Locate the cell with the specified text and output its (X, Y) center coordinate. 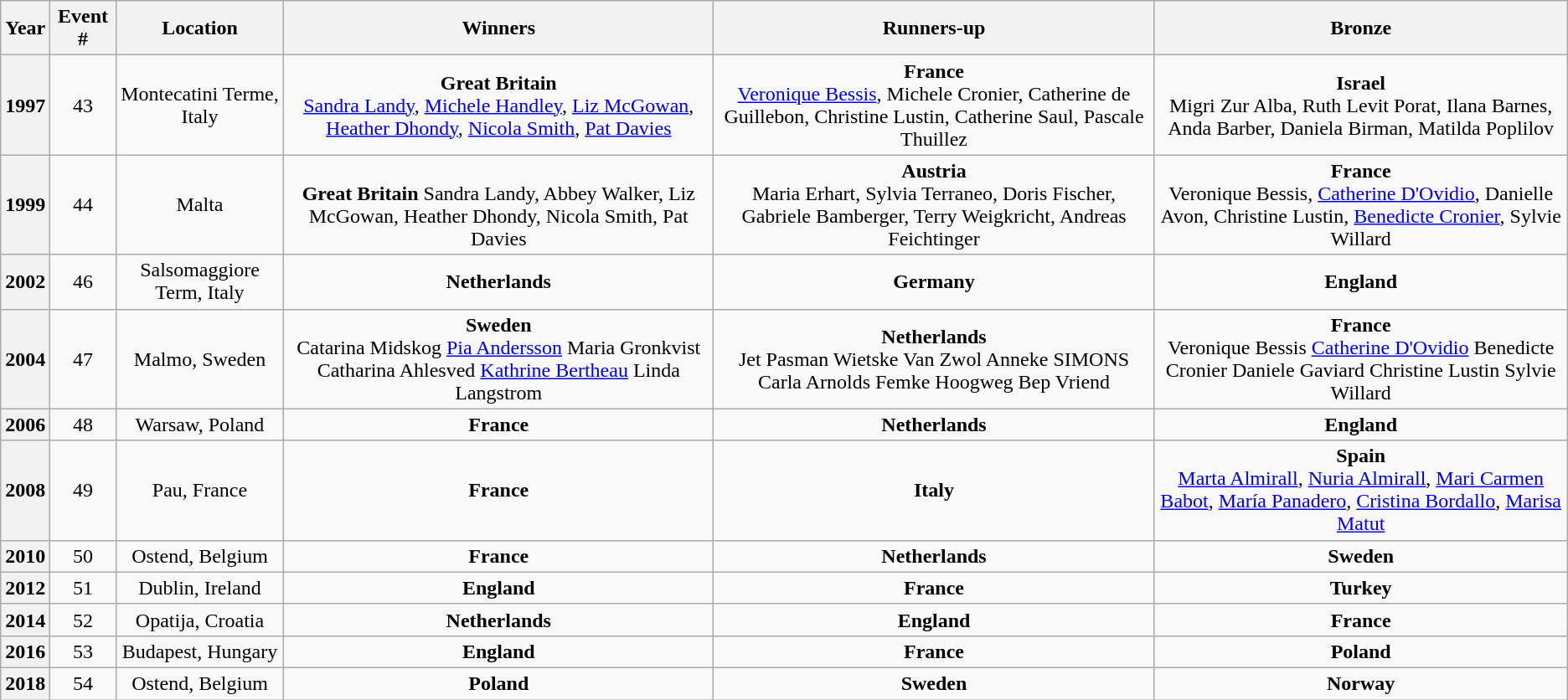
Winners (499, 28)
2008 (25, 491)
Budapest, Hungary (199, 651)
FranceVeronique Bessis Catherine D'Ovidio Benedicte Cronier Daniele Gaviard Christine Lustin Sylvie Willard (1360, 358)
51 (84, 588)
2004 (25, 358)
Great BritainSandra Landy, Michele Handley, Liz McGowan, Heather Dhondy, Nicola Smith, Pat Davies (499, 106)
IsraelMigri Zur Alba, Ruth Levit Porat, Ilana Barnes, Anda Barber, Daniela Birman, Matilda Poplilov (1360, 106)
Montecatini Terme, Italy (199, 106)
SpainMarta Almirall, Nuria Almirall, Mari Carmen Babot, María Panadero, Cristina Bordallo, Marisa Matut (1360, 491)
2018 (25, 683)
Runners-up (934, 28)
50 (84, 556)
Year (25, 28)
Malmo, Sweden (199, 358)
Pau, France (199, 491)
48 (84, 425)
Salsomaggiore Term, Italy (199, 281)
FranceVeronique Bessis, Catherine D'Ovidio, Danielle Avon, Christine Lustin, Benedicte Cronier, Sylvie Willard (1360, 204)
Location (199, 28)
NetherlandsJet Pasman Wietske Van Zwol Anneke SIMONS Carla Arnolds Femke Hoogweg Bep Vriend (934, 358)
46 (84, 281)
52 (84, 620)
2014 (25, 620)
2006 (25, 425)
Opatija, Croatia (199, 620)
Germany (934, 281)
Great Britain Sandra Landy, Abbey Walker, Liz McGowan, Heather Dhondy, Nicola Smith, Pat Davies (499, 204)
Event # (84, 28)
1999 (25, 204)
1997 (25, 106)
44 (84, 204)
Dublin, Ireland (199, 588)
47 (84, 358)
Warsaw, Poland (199, 425)
49 (84, 491)
2016 (25, 651)
2010 (25, 556)
Norway (1360, 683)
Turkey (1360, 588)
54 (84, 683)
AustriaMaria Erhart, Sylvia Terraneo, Doris Fischer, Gabriele Bamberger, Terry Weigkricht, Andreas Feichtinger (934, 204)
Italy (934, 491)
2002 (25, 281)
SwedenCatarina Midskog Pia Andersson Maria Gronkvist Catharina Ahlesved Kathrine Bertheau Linda Langstrom (499, 358)
Malta (199, 204)
2012 (25, 588)
Bronze (1360, 28)
53 (84, 651)
FranceVeronique Bessis, Michele Cronier, Catherine de Guillebon, Christine Lustin, Catherine Saul, Pascale Thuillez (934, 106)
43 (84, 106)
